Return the (X, Y) coordinate for the center point of the cell that contains the specified text.  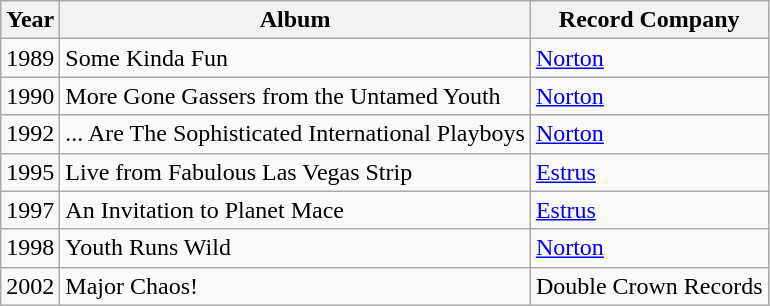
Year (30, 20)
Album (296, 20)
1997 (30, 210)
1992 (30, 134)
1989 (30, 58)
Major Chaos! (296, 286)
1990 (30, 96)
2002 (30, 286)
Live from Fabulous Las Vegas Strip (296, 172)
... Are The Sophisticated International Playboys (296, 134)
Double Crown Records (649, 286)
Record Company (649, 20)
Youth Runs Wild (296, 248)
More Gone Gassers from the Untamed Youth (296, 96)
Some Kinda Fun (296, 58)
1995 (30, 172)
1998 (30, 248)
An Invitation to Planet Mace (296, 210)
